Find where the given text appears and provide that cell's center as (X, Y) coordinate. 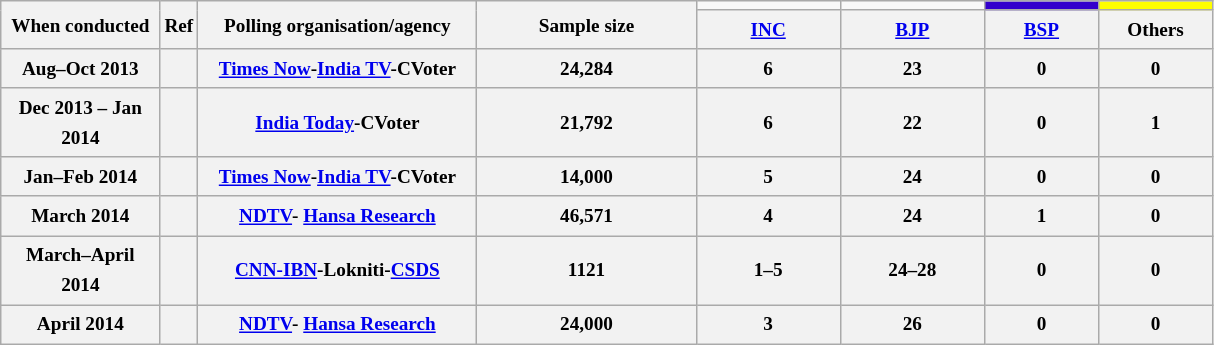
CNN-IBN-Lokniti-CSDS (338, 270)
Others (1156, 30)
14,000 (586, 176)
Dec 2013 – Jan 2014 (80, 122)
Ref (179, 25)
March 2014 (80, 216)
24,284 (586, 68)
1121 (586, 270)
INC (768, 30)
26 (912, 324)
21,792 (586, 122)
March–April 2014 (80, 270)
24,000 (586, 324)
46,571 (586, 216)
When conducted (80, 25)
BSP (1041, 30)
Polling organisation/agency (338, 25)
1–5 (768, 270)
BJP (912, 30)
Jan–Feb 2014 (80, 176)
24–28 (912, 270)
4 (768, 216)
3 (768, 324)
India Today-CVoter (338, 122)
Sample size (586, 25)
April 2014 (80, 324)
23 (912, 68)
5 (768, 176)
Aug–Oct 2013 (80, 68)
22 (912, 122)
